Extract the [x, y] coordinate from the center of the cell holding the provided text.  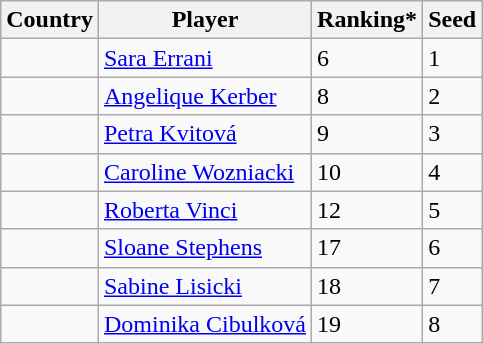
Sloane Stephens [204, 248]
1 [452, 58]
3 [452, 134]
Angelique Kerber [204, 96]
19 [368, 324]
17 [368, 248]
Sabine Lisicki [204, 286]
Petra Kvitová [204, 134]
Ranking* [368, 20]
Seed [452, 20]
Roberta Vinci [204, 210]
2 [452, 96]
5 [452, 210]
12 [368, 210]
4 [452, 172]
Player [204, 20]
9 [368, 134]
Sara Errani [204, 58]
10 [368, 172]
18 [368, 286]
7 [452, 286]
Country [50, 20]
Dominika Cibulková [204, 324]
Caroline Wozniacki [204, 172]
